Output the (x, y) coordinate of the center of the cell containing the given text.  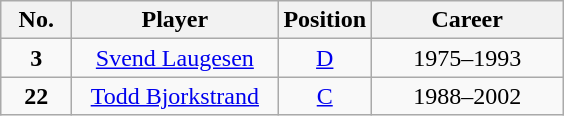
Position (325, 20)
Career (468, 20)
3 (36, 58)
22 (36, 96)
1975–1993 (468, 58)
No. (36, 20)
C (325, 96)
D (325, 58)
Todd Bjorkstrand (175, 96)
Player (175, 20)
Svend Laugesen (175, 58)
1988–2002 (468, 96)
